Provide the [X, Y] coordinate of the cell's center where the given text is located.  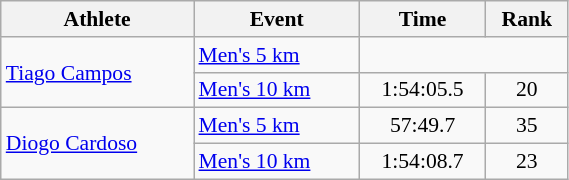
20 [528, 90]
Event [277, 19]
Athlete [98, 19]
57:49.7 [423, 126]
Time [423, 19]
Rank [528, 19]
23 [528, 162]
1:54:05.5 [423, 90]
35 [528, 126]
1:54:08.7 [423, 162]
Diogo Cardoso [98, 144]
Tiago Campos [98, 72]
